Output the (x, y) coordinate of the center of the cell containing the given text.  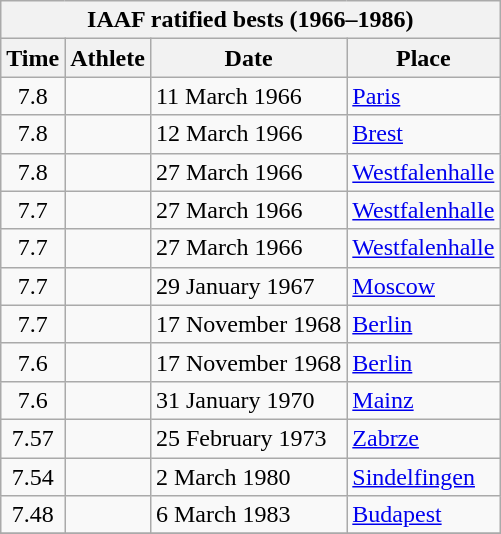
Date (248, 58)
12 March 1966 (248, 134)
Place (424, 58)
2 March 1980 (248, 477)
Paris (424, 96)
7.48 (33, 515)
29 January 1967 (248, 286)
Time (33, 58)
7.54 (33, 477)
Sindelfingen (424, 477)
11 March 1966 (248, 96)
7.57 (33, 438)
Moscow (424, 286)
Budapest (424, 515)
Mainz (424, 400)
Athlete (108, 58)
Zabrze (424, 438)
6 March 1983 (248, 515)
IAAF ratified bests (1966–1986) (250, 20)
25 February 1973 (248, 438)
31 January 1970 (248, 400)
Brest (424, 134)
